Extract the [x, y] coordinate from the center of the cell holding the provided text.  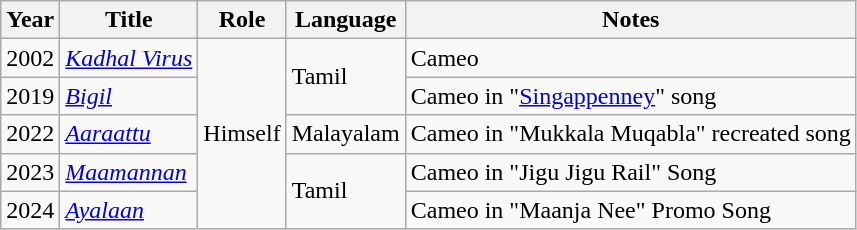
2024 [30, 210]
Aaraattu [129, 134]
2019 [30, 96]
Maamannan [129, 172]
Kadhal Virus [129, 58]
Role [242, 20]
2023 [30, 172]
Cameo in "Mukkala Muqabla" recreated song [630, 134]
2022 [30, 134]
Cameo [630, 58]
Cameo in "Maanja Nee" Promo Song [630, 210]
Malayalam [346, 134]
Bigil [129, 96]
Language [346, 20]
2002 [30, 58]
Notes [630, 20]
Cameo in "Singappenney" song [630, 96]
Title [129, 20]
Year [30, 20]
Cameo in "Jigu Jigu Rail" Song [630, 172]
Ayalaan [129, 210]
Himself [242, 134]
